Determine the (x, y) coordinate at the center of the cell enclosing the given text.  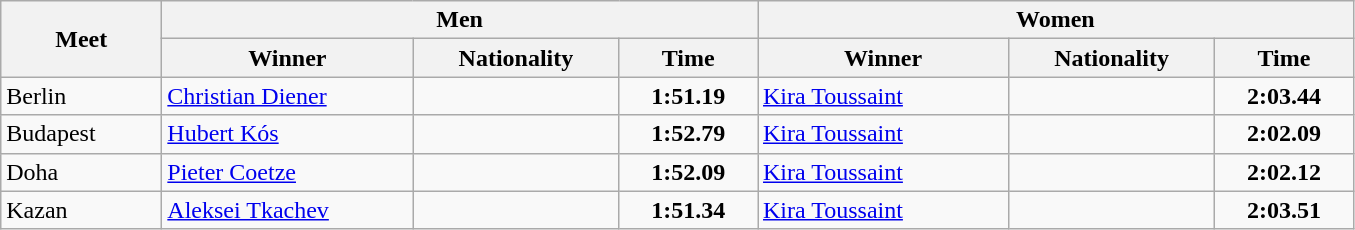
2:03.51 (1284, 210)
2:02.09 (1284, 134)
Hubert Kós (288, 134)
Pieter Coetze (288, 172)
Doha (82, 172)
1:51.34 (688, 210)
Christian Diener (288, 96)
1:51.19 (688, 96)
Budapest (82, 134)
1:52.79 (688, 134)
Kazan (82, 210)
2:02.12 (1284, 172)
Women (1056, 20)
Meet (82, 39)
2:03.44 (1284, 96)
Berlin (82, 96)
1:52.09 (688, 172)
Aleksei Tkachev (288, 210)
Men (460, 20)
